Capture the cell that displays the provided text and extract its [x, y] central coordinate. 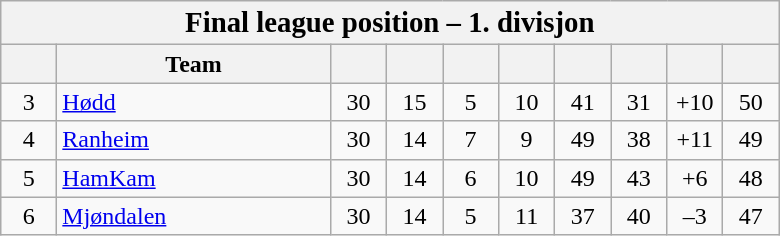
37 [583, 216]
50 [751, 102]
43 [639, 178]
Mjøndalen [194, 216]
Team [194, 64]
11 [527, 216]
41 [583, 102]
9 [527, 140]
4 [29, 140]
–3 [695, 216]
48 [751, 178]
HamKam [194, 178]
7 [470, 140]
38 [639, 140]
+6 [695, 178]
40 [639, 216]
Ranheim [194, 140]
Final league position – 1. divisjon [390, 23]
Hødd [194, 102]
+11 [695, 140]
15 [414, 102]
+10 [695, 102]
47 [751, 216]
3 [29, 102]
31 [639, 102]
